Find where the given text appears and provide that cell's center as (x, y) coordinate. 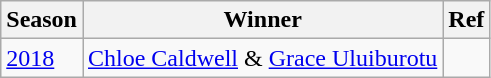
2018 (42, 58)
Ref (466, 20)
Chloe Caldwell & Grace Uluiburotu (262, 58)
Season (42, 20)
Winner (262, 20)
